Detect which cell encompasses the target text, then output its (x, y) center coordinate. 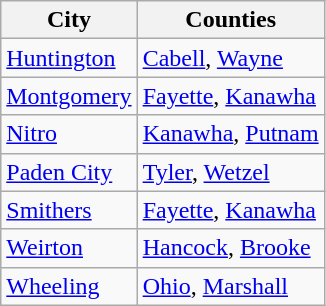
Hancock, Brooke (230, 248)
Tyler, Wetzel (230, 172)
Wheeling (69, 286)
Smithers (69, 210)
Nitro (69, 134)
Kanawha, Putnam (230, 134)
Montgomery (69, 96)
Paden City (69, 172)
Weirton (69, 248)
Cabell, Wayne (230, 58)
Counties (230, 20)
City (69, 20)
Ohio, Marshall (230, 286)
Huntington (69, 58)
